For the text-containing cell, return its midpoint in (X, Y) coordinate format. 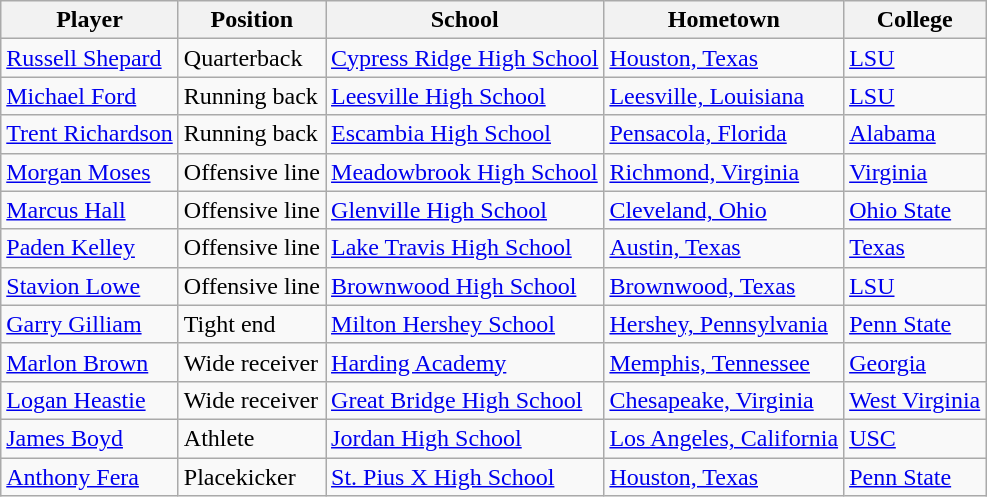
Stavion Lowe (90, 286)
Meadowbrook High School (465, 172)
James Boyd (90, 438)
Garry Gilliam (90, 324)
Brownwood, Texas (724, 286)
Georgia (915, 362)
Escambia High School (465, 134)
Athlete (252, 438)
Placekicker (252, 477)
Glenville High School (465, 210)
Milton Hershey School (465, 324)
Chesapeake, Virginia (724, 400)
Logan Heastie (90, 400)
Alabama (915, 134)
College (915, 20)
School (465, 20)
Lake Travis High School (465, 248)
Virginia (915, 172)
Tight end (252, 324)
Brownwood High School (465, 286)
Pensacola, Florida (724, 134)
Ohio State (915, 210)
Austin, Texas (724, 248)
Paden Kelley (90, 248)
Cypress Ridge High School (465, 58)
Russell Shepard (90, 58)
St. Pius X High School (465, 477)
Marlon Brown (90, 362)
Los Angeles, California (724, 438)
Leesville, Louisiana (724, 96)
Jordan High School (465, 438)
Great Bridge High School (465, 400)
Player (90, 20)
Anthony Fera (90, 477)
West Virginia (915, 400)
USC (915, 438)
Position (252, 20)
Trent Richardson (90, 134)
Quarterback (252, 58)
Morgan Moses (90, 172)
Texas (915, 248)
Hometown (724, 20)
Leesville High School (465, 96)
Cleveland, Ohio (724, 210)
Hershey, Pennsylvania (724, 324)
Richmond, Virginia (724, 172)
Marcus Hall (90, 210)
Michael Ford (90, 96)
Harding Academy (465, 362)
Memphis, Tennessee (724, 362)
